Extract the [x, y] coordinate from the center of the cell holding the provided text.  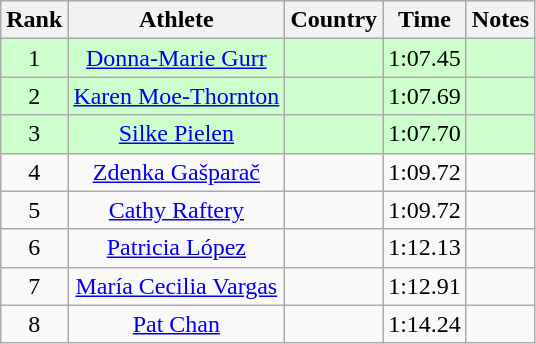
Silke Pielen [176, 134]
1:12.13 [425, 248]
7 [34, 286]
8 [34, 324]
5 [34, 210]
2 [34, 96]
4 [34, 172]
Country [334, 20]
1:07.70 [425, 134]
Donna-Marie Gurr [176, 58]
Time [425, 20]
1:07.69 [425, 96]
Rank [34, 20]
1:12.91 [425, 286]
Pat Chan [176, 324]
Cathy Raftery [176, 210]
Patricia López [176, 248]
3 [34, 134]
1:14.24 [425, 324]
Notes [500, 20]
6 [34, 248]
1 [34, 58]
María Cecilia Vargas [176, 286]
Karen Moe-Thornton [176, 96]
Athlete [176, 20]
1:07.45 [425, 58]
Zdenka Gašparač [176, 172]
